Identify which cell holds the provided text, then report its [X, Y] central coordinate. 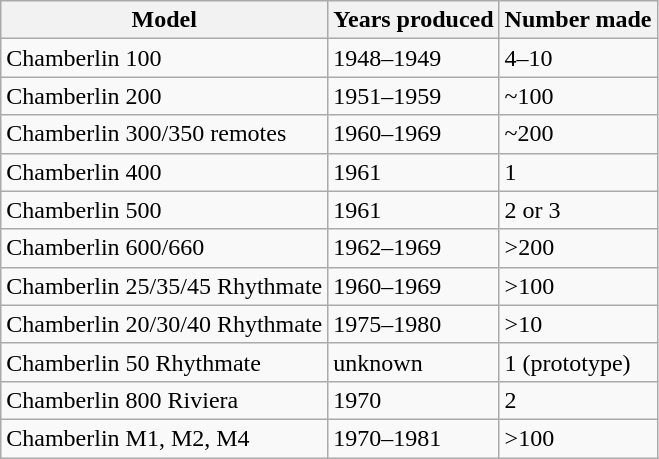
Chamberlin M1, M2, M4 [164, 438]
Chamberlin 20/30/40 Rhythmate [164, 324]
~200 [578, 134]
>200 [578, 248]
1948–1949 [414, 58]
Number made [578, 20]
Years produced [414, 20]
Model [164, 20]
1970–1981 [414, 438]
Chamberlin 400 [164, 172]
Chamberlin 300/350 remotes [164, 134]
1951–1959 [414, 96]
4–10 [578, 58]
~100 [578, 96]
Chamberlin 25/35/45 Rhythmate [164, 286]
2 or 3 [578, 210]
>10 [578, 324]
1962–1969 [414, 248]
Chamberlin 800 Riviera [164, 400]
1 (prototype) [578, 362]
Chamberlin 200 [164, 96]
1975–1980 [414, 324]
1970 [414, 400]
unknown [414, 362]
Chamberlin 100 [164, 58]
Chamberlin 50 Rhythmate [164, 362]
Chamberlin 500 [164, 210]
1 [578, 172]
Chamberlin 600/660 [164, 248]
2 [578, 400]
